Detect which cell encompasses the target text, then output its (X, Y) center coordinate. 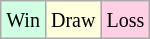
Loss (126, 20)
Draw (72, 20)
Win (24, 20)
